Provide the (x, y) coordinate of the cell's center where the given text is located.  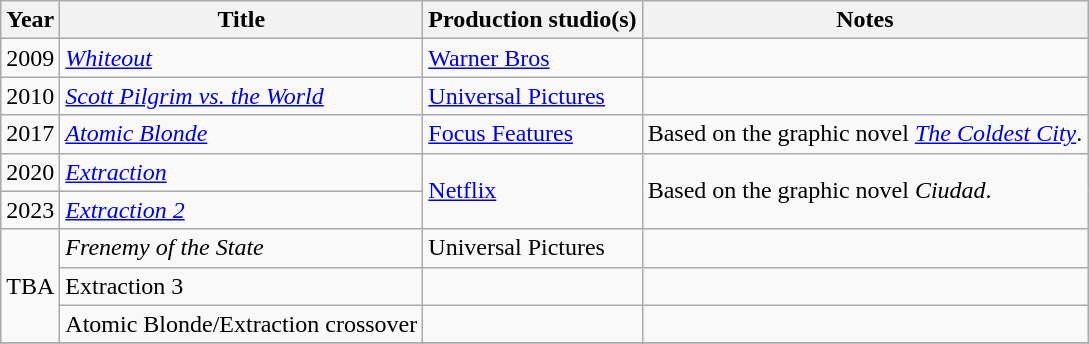
2017 (30, 134)
Focus Features (532, 134)
2010 (30, 96)
Year (30, 20)
Extraction (242, 172)
Warner Bros (532, 58)
2023 (30, 210)
Notes (865, 20)
Extraction 3 (242, 286)
Based on the graphic novel Ciudad. (865, 191)
Atomic Blonde/Extraction crossover (242, 324)
Scott Pilgrim vs. the World (242, 96)
2009 (30, 58)
Frenemy of the State (242, 248)
Production studio(s) (532, 20)
TBA (30, 286)
Atomic Blonde (242, 134)
Whiteout (242, 58)
Netflix (532, 191)
Based on the graphic novel The Coldest City. (865, 134)
2020 (30, 172)
Extraction 2 (242, 210)
Title (242, 20)
